Return the (x, y) coordinate for the center point of the cell that contains the specified text.  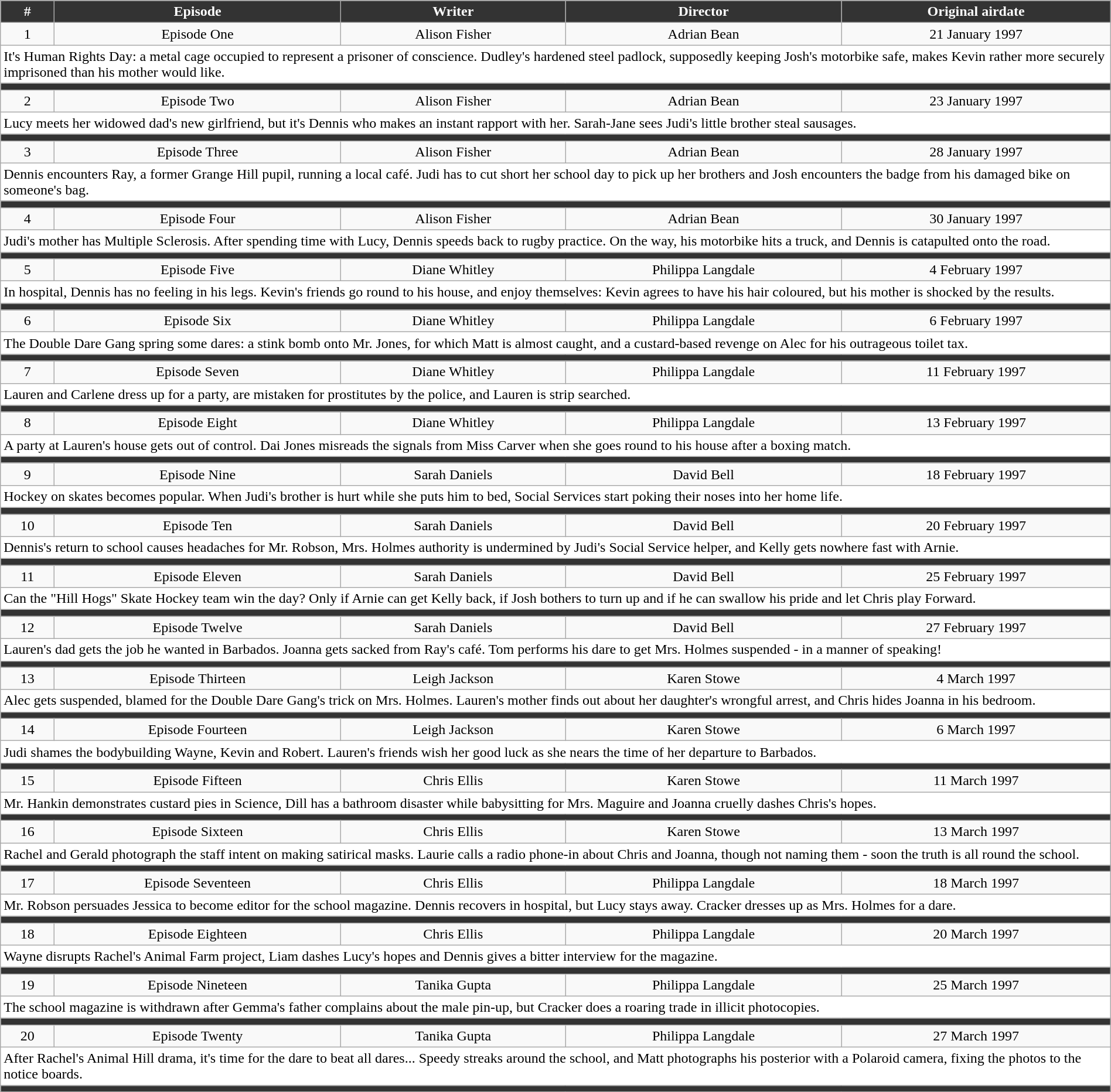
4 March 1997 (976, 678)
27 February 1997 (976, 627)
25 February 1997 (976, 576)
Hockey on skates becomes popular. When Judi's brother is hurt while she puts him to bed, Social Services start poking their noses into her home life. (555, 496)
Episode Twenty (198, 1036)
20 (28, 1036)
14 (28, 729)
Episode Nineteen (198, 985)
Episode Two (198, 101)
4 (28, 219)
Episode Thirteen (198, 678)
Episode Sixteen (198, 832)
Episode Fifteen (198, 780)
Episode Seventeen (198, 883)
Director (703, 12)
1 (28, 34)
Episode Four (198, 219)
The school magazine is withdrawn after Gemma's father complains about the male pin-up, but Cracker does a roaring trade in illicit photocopies. (555, 1007)
9 (28, 474)
19 (28, 985)
5 (28, 270)
3 (28, 152)
Episode Ten (198, 525)
30 January 1997 (976, 219)
Episode Eight (198, 423)
A party at Lauren's house gets out of control. Dai Jones misreads the signals from Miss Carver when she goes round to his house after a boxing match. (555, 445)
10 (28, 525)
Judi shames the bodybuilding Wayne, Kevin and Robert. Lauren's friends wish her good luck as she nears the time of her departure to Barbados. (555, 752)
Episode Eleven (198, 576)
21 January 1997 (976, 34)
6 (28, 321)
Episode Nine (198, 474)
Episode (198, 12)
7 (28, 372)
4 February 1997 (976, 270)
20 March 1997 (976, 934)
13 March 1997 (976, 832)
8 (28, 423)
23 January 1997 (976, 101)
27 March 1997 (976, 1036)
Writer (454, 12)
Episode Seven (198, 372)
Episode Six (198, 321)
11 (28, 576)
Lauren and Carlene dress up for a party, are mistaken for prostitutes by the police, and Lauren is strip searched. (555, 394)
25 March 1997 (976, 985)
Original airdate (976, 12)
Episode Three (198, 152)
13 (28, 678)
Wayne disrupts Rachel's Animal Farm project, Liam dashes Lucy's hopes and Dennis gives a bitter interview for the magazine. (555, 956)
28 January 1997 (976, 152)
12 (28, 627)
# (28, 12)
16 (28, 832)
Episode Twelve (198, 627)
18 February 1997 (976, 474)
13 February 1997 (976, 423)
11 March 1997 (976, 780)
Episode Fourteen (198, 729)
Episode One (198, 34)
18 March 1997 (976, 883)
6 March 1997 (976, 729)
17 (28, 883)
Episode Eighteen (198, 934)
6 February 1997 (976, 321)
2 (28, 101)
18 (28, 934)
20 February 1997 (976, 525)
Episode Five (198, 270)
11 February 1997 (976, 372)
15 (28, 780)
